Return the [x, y] coordinate for the center point of the cell that contains the specified text.  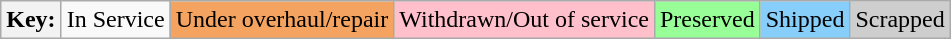
Under overhaul/repair [282, 20]
Shipped [805, 20]
Scrapped [900, 20]
In Service [116, 20]
Withdrawn/Out of service [524, 20]
Key: [31, 20]
Preserved [707, 20]
